Find where the given text appears and provide that cell's center as [x, y] coordinate. 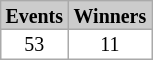
11 [110, 44]
Winners [110, 16]
Events [34, 16]
53 [34, 44]
